From the cell containing the given text, extract its center point as [X, Y] coordinate. 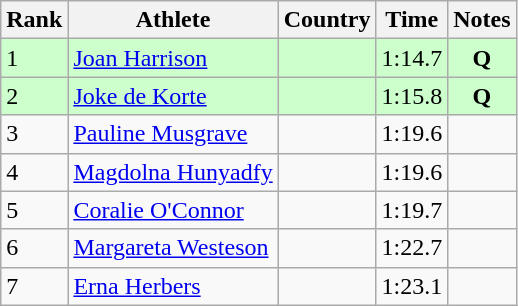
6 [34, 248]
1:22.7 [412, 248]
Joan Harrison [173, 58]
Athlete [173, 20]
3 [34, 134]
Joke de Korte [173, 96]
Coralie O'Connor [173, 210]
1:15.8 [412, 96]
2 [34, 96]
Notes [482, 20]
Pauline Musgrave [173, 134]
1 [34, 58]
1:23.1 [412, 286]
1:14.7 [412, 58]
Time [412, 20]
Erna Herbers [173, 286]
1:19.7 [412, 210]
7 [34, 286]
Country [327, 20]
Rank [34, 20]
Magdolna Hunyadfy [173, 172]
5 [34, 210]
Margareta Westeson [173, 248]
4 [34, 172]
